Scan for the cell matching the given text and deliver its [X, Y] coordinate at center. 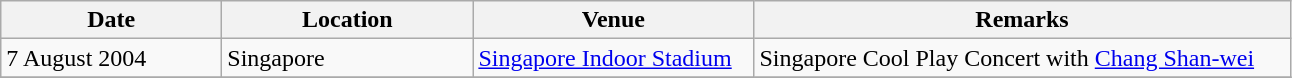
7 August 2004 [112, 58]
Singapore [348, 58]
Location [348, 20]
Singapore Indoor Stadium [614, 58]
Venue [614, 20]
Singapore Cool Play Concert with Chang Shan-wei [1022, 58]
Date [112, 20]
Remarks [1022, 20]
